For the text-containing cell, return its midpoint in [X, Y] coordinate format. 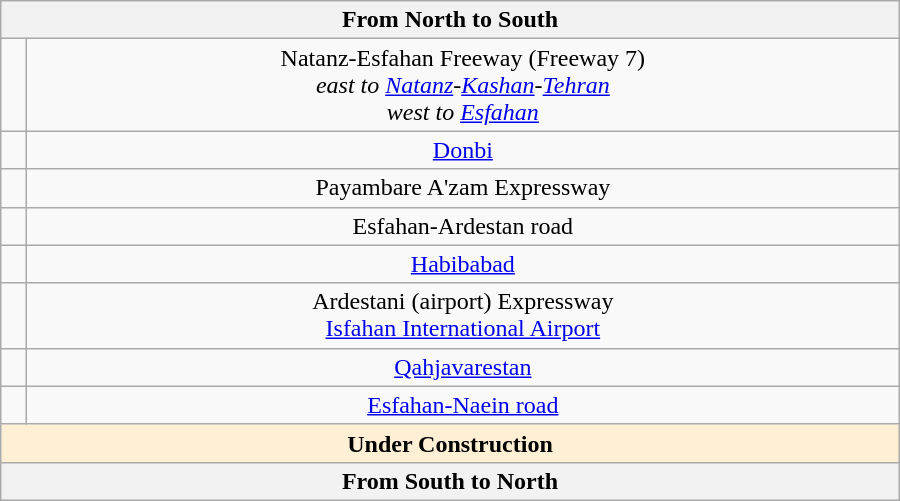
Qahjavarestan [462, 367]
Under Construction [450, 443]
Payambare A'zam Expressway [462, 188]
Esfahan-Naein road [462, 405]
From North to South [450, 20]
Natanz-Esfahan Freeway (Freeway 7)east to Natanz-Kashan-Tehranwest to Esfahan [462, 85]
From South to North [450, 481]
Ardestani (airport) Expressway Isfahan International Airport [462, 316]
Esfahan-Ardestan road [462, 226]
Habibabad [462, 264]
Donbi [462, 150]
